Scan for the cell matching the given text and deliver its (x, y) coordinate at center. 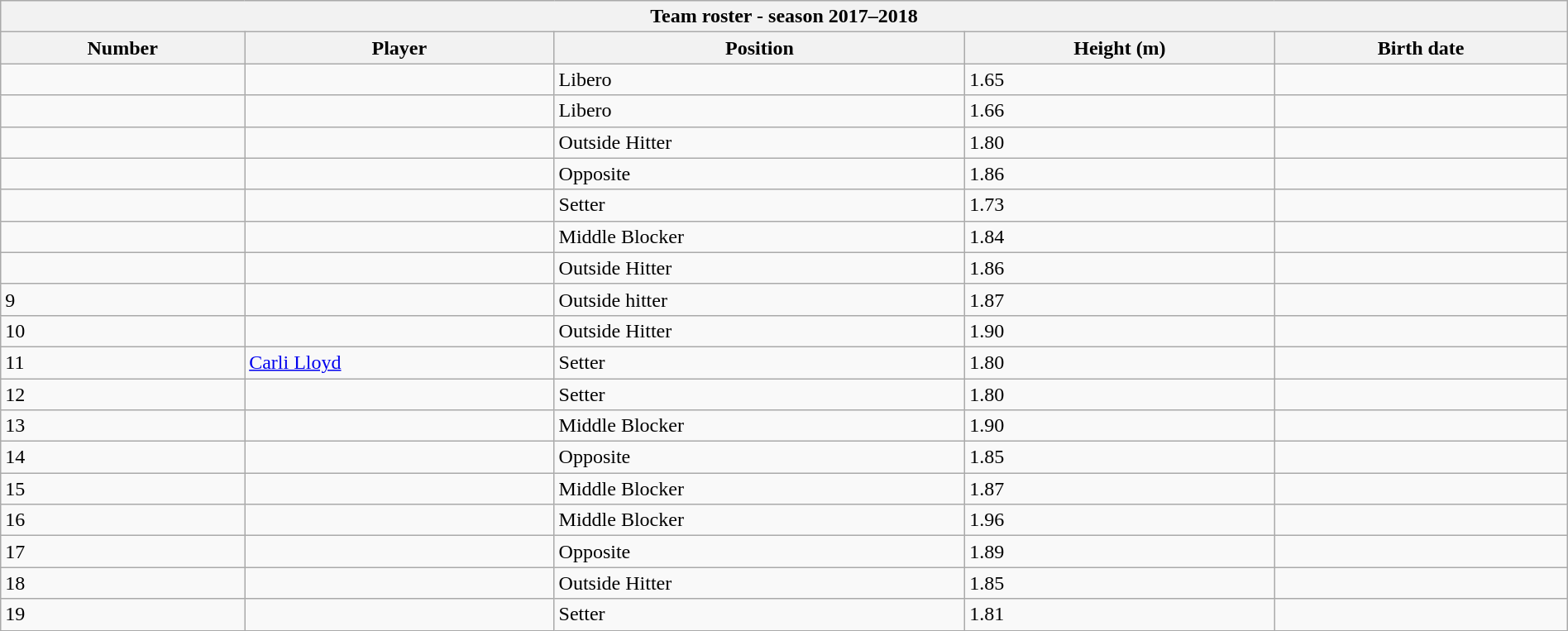
1.84 (1120, 237)
12 (122, 394)
1.65 (1120, 79)
1.89 (1120, 552)
11 (122, 362)
Birth date (1421, 48)
1.73 (1120, 205)
16 (122, 520)
10 (122, 331)
18 (122, 583)
13 (122, 426)
9 (122, 299)
Team roster - season 2017–2018 (784, 17)
Carli Lloyd (399, 362)
19 (122, 614)
15 (122, 489)
1.96 (1120, 520)
1.81 (1120, 614)
Number (122, 48)
1.66 (1120, 111)
Outside hitter (759, 299)
Position (759, 48)
Height (m) (1120, 48)
14 (122, 457)
17 (122, 552)
Player (399, 48)
